Identify which cell holds the provided text, then report its [X, Y] central coordinate. 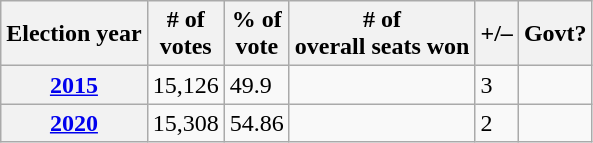
49.9 [256, 85]
3 [496, 85]
# ofoverall seats won [382, 34]
2020 [74, 123]
Govt? [555, 34]
2 [496, 123]
% ofvote [256, 34]
54.86 [256, 123]
15,126 [186, 85]
Election year [74, 34]
# ofvotes [186, 34]
2015 [74, 85]
+/– [496, 34]
15,308 [186, 123]
